Provide the [X, Y] coordinate of the cell's center where the given text is located.  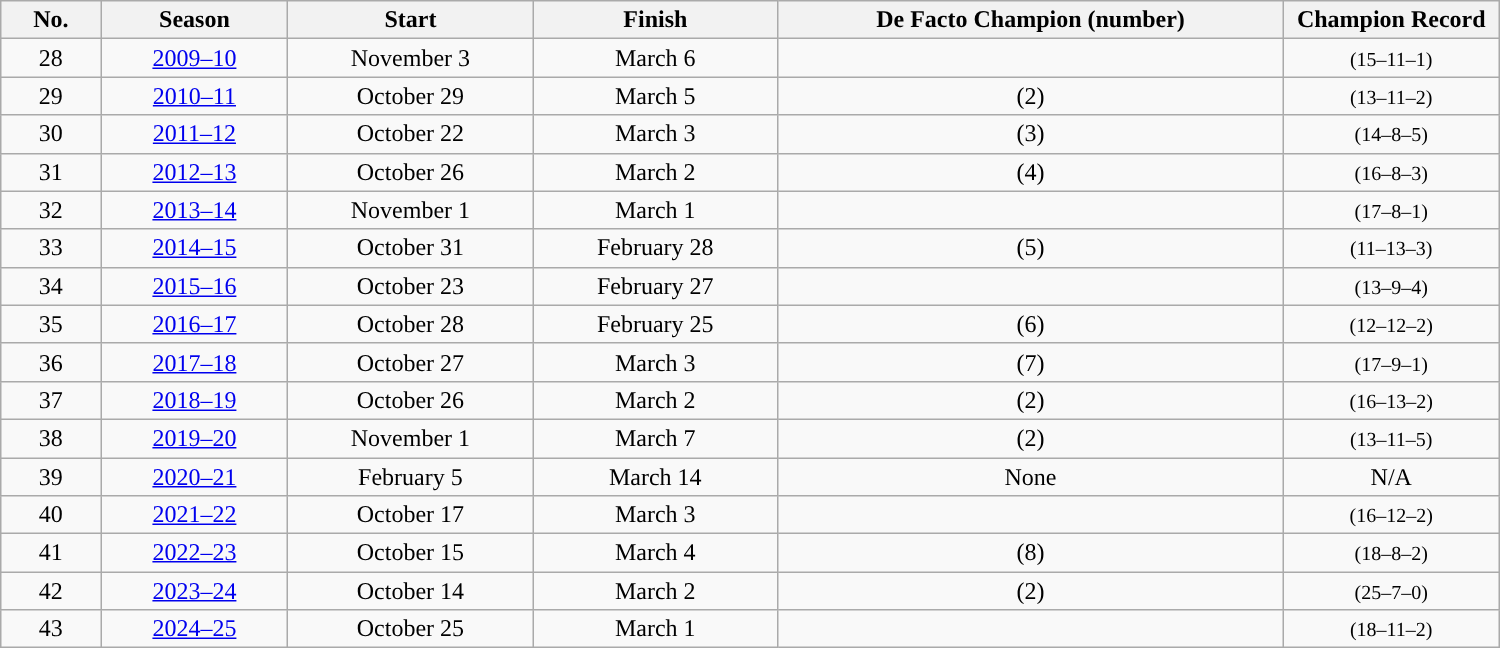
October 17 [410, 515]
(12–12–2) [1391, 324]
(13–9–4) [1391, 286]
37 [51, 400]
2011–12 [194, 134]
N/A [1391, 477]
2013–14 [194, 210]
October 23 [410, 286]
(11–13–3) [1391, 248]
(25–7–0) [1391, 591]
November 3 [410, 58]
(16–12–2) [1391, 515]
43 [51, 629]
De Facto Champion (number) [1030, 20]
41 [51, 553]
(16–13–2) [1391, 400]
(8) [1030, 553]
October 15 [410, 553]
Start [410, 20]
2019–20 [194, 438]
March 7 [656, 438]
No. [51, 20]
2015–16 [194, 286]
October 28 [410, 324]
October 27 [410, 362]
2022–23 [194, 553]
2018–19 [194, 400]
Champion Record [1391, 20]
October 22 [410, 134]
2024–25 [194, 629]
October 14 [410, 591]
February 27 [656, 286]
February 28 [656, 248]
(15–11–1) [1391, 58]
2014–15 [194, 248]
36 [51, 362]
38 [51, 438]
February 25 [656, 324]
March 14 [656, 477]
2012–13 [194, 172]
October 29 [410, 96]
33 [51, 248]
March 5 [656, 96]
30 [51, 134]
(16–8–3) [1391, 172]
(4) [1030, 172]
(18–8–2) [1391, 553]
2021–22 [194, 515]
(7) [1030, 362]
2020–21 [194, 477]
(5) [1030, 248]
(6) [1030, 324]
35 [51, 324]
March 6 [656, 58]
2009–10 [194, 58]
31 [51, 172]
2017–18 [194, 362]
October 31 [410, 248]
(17–8–1) [1391, 210]
29 [51, 96]
Finish [656, 20]
(14–8–5) [1391, 134]
2016–17 [194, 324]
Season [194, 20]
32 [51, 210]
None [1030, 477]
(13–11–5) [1391, 438]
February 5 [410, 477]
40 [51, 515]
(17–9–1) [1391, 362]
(3) [1030, 134]
March 4 [656, 553]
(18–11–2) [1391, 629]
2010–11 [194, 96]
(13–11–2) [1391, 96]
39 [51, 477]
October 25 [410, 629]
34 [51, 286]
28 [51, 58]
2023–24 [194, 591]
42 [51, 591]
